Identify which cell holds the provided text, then report its [x, y] central coordinate. 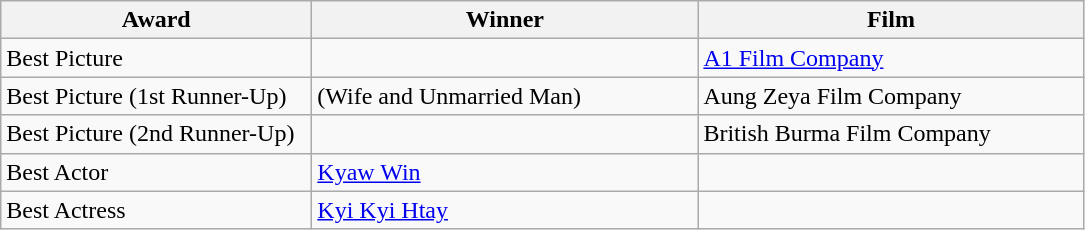
A1 Film Company [891, 58]
Best Picture (2nd Runner-Up) [156, 134]
Award [156, 20]
Best Actor [156, 172]
Best Picture [156, 58]
Aung Zeya Film Company [891, 96]
Kyi Kyi Htay [505, 210]
British Burma Film Company [891, 134]
Best Actress [156, 210]
(Wife and Unmarried Man) [505, 96]
Kyaw Win [505, 172]
Winner [505, 20]
Best Picture (1st Runner-Up) [156, 96]
Film [891, 20]
